For the text-containing cell, return its midpoint in [X, Y] coordinate format. 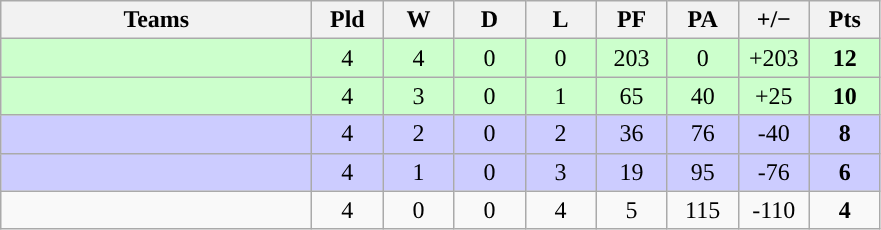
Pld [348, 20]
65 [632, 96]
PA [702, 20]
Pts [844, 20]
19 [632, 172]
10 [844, 96]
-76 [774, 172]
40 [702, 96]
-40 [774, 134]
76 [702, 134]
+/− [774, 20]
6 [844, 172]
95 [702, 172]
L [560, 20]
+25 [774, 96]
115 [702, 210]
8 [844, 134]
203 [632, 58]
PF [632, 20]
D [490, 20]
W [418, 20]
36 [632, 134]
-110 [774, 210]
Teams [156, 20]
+203 [774, 58]
12 [844, 58]
5 [632, 210]
